Return the (x, y) coordinate for the center point of the cell that contains the specified text.  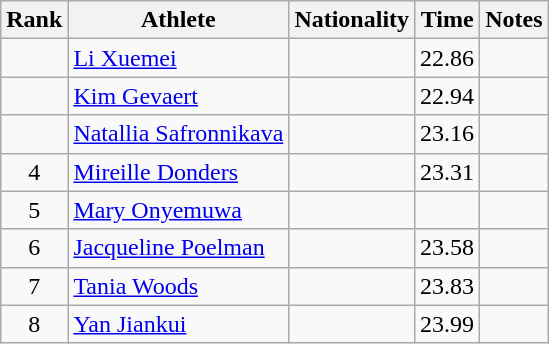
Nationality (352, 20)
Mary Onyemuwa (178, 210)
Yan Jiankui (178, 324)
7 (34, 286)
Tania Woods (178, 286)
Kim Gevaert (178, 96)
Notes (514, 20)
23.83 (448, 286)
23.31 (448, 172)
23.99 (448, 324)
Rank (34, 20)
8 (34, 324)
4 (34, 172)
Natallia Safronnikava (178, 134)
Jacqueline Poelman (178, 248)
Athlete (178, 20)
6 (34, 248)
23.58 (448, 248)
22.94 (448, 96)
Time (448, 20)
23.16 (448, 134)
Li Xuemei (178, 58)
22.86 (448, 58)
5 (34, 210)
Mireille Donders (178, 172)
